Output the [X, Y] coordinate of the center of the cell containing the given text.  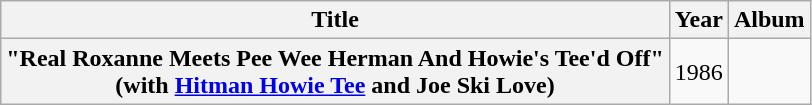
1986 [698, 72]
Album [769, 20]
Title [336, 20]
"Real Roxanne Meets Pee Wee Herman And Howie's Tee'd Off"(with Hitman Howie Tee and Joe Ski Love) [336, 72]
Year [698, 20]
